Provide the (x, y) coordinate of the cell's center where the given text is located.  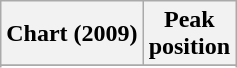
Peakposition (189, 34)
Chart (2009) (72, 34)
